For the text-containing cell, return its midpoint in (x, y) coordinate format. 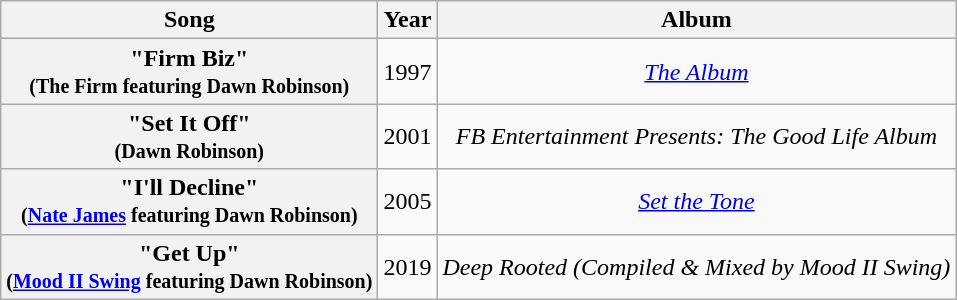
Year (408, 20)
"Firm Biz"(The Firm featuring Dawn Robinson) (190, 72)
Album (696, 20)
Set the Tone (696, 202)
"Set It Off"(Dawn Robinson) (190, 136)
2001 (408, 136)
"I'll Decline"(Nate James featuring Dawn Robinson) (190, 202)
1997 (408, 72)
2005 (408, 202)
"Get Up"(Mood II Swing featuring Dawn Robinson) (190, 266)
FB Entertainment Presents: The Good Life Album (696, 136)
2019 (408, 266)
Deep Rooted (Compiled & Mixed by Mood II Swing) (696, 266)
Song (190, 20)
The Album (696, 72)
